Scan for the cell matching the given text and deliver its [X, Y] coordinate at center. 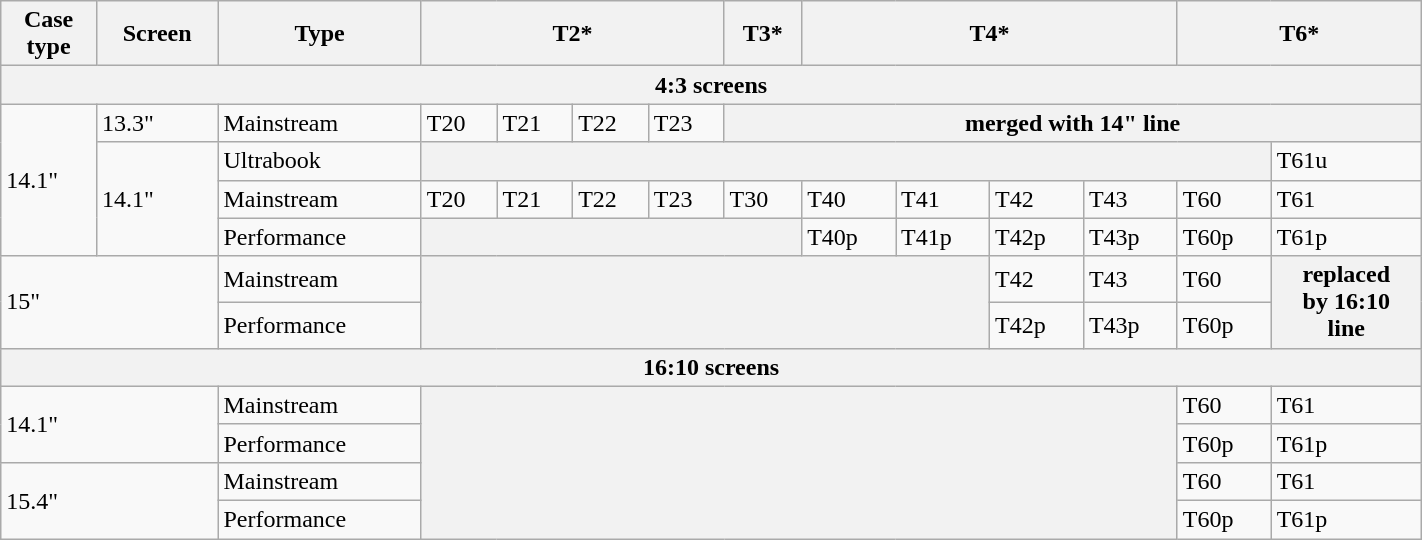
4:3 screens [711, 85]
15.4" [110, 500]
Casetype [49, 34]
T41p [943, 237]
T2* [572, 34]
T40p [849, 237]
T4* [990, 34]
T3* [763, 34]
T30 [763, 199]
13.3" [157, 123]
T41 [943, 199]
Screen [157, 34]
T61u [1346, 161]
15" [110, 302]
Type [320, 34]
16:10 screens [711, 367]
replacedby 16:10line [1346, 302]
merged with 14" line [1072, 123]
T6* [1299, 34]
Ultrabook [320, 161]
T40 [849, 199]
